Determine the [x, y] coordinate at the center of the cell enclosing the given text.  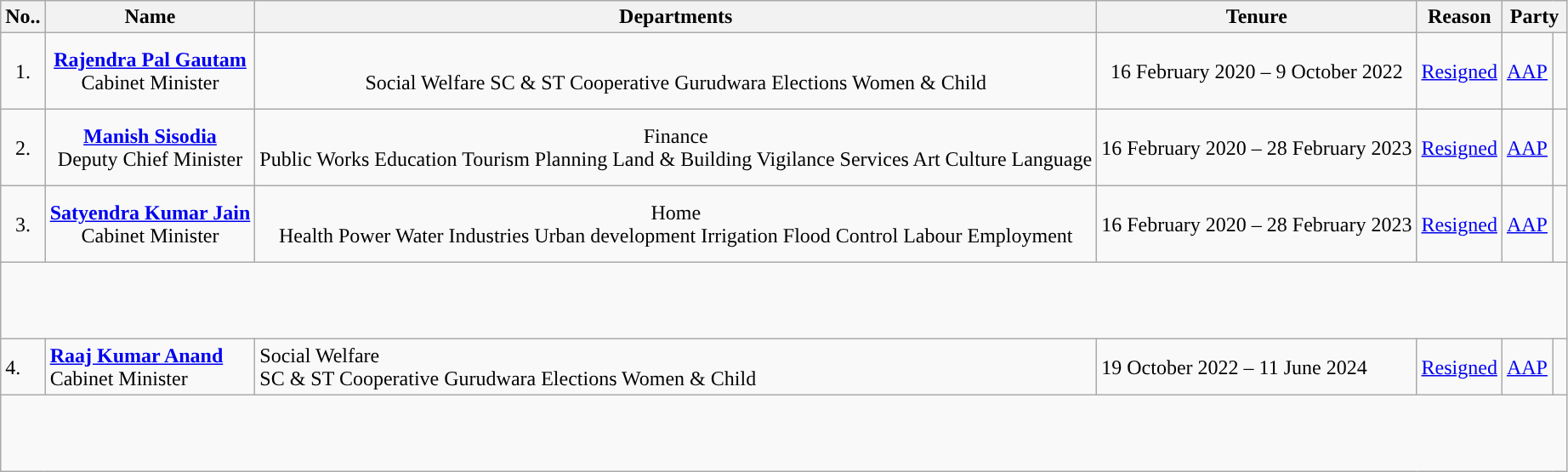
19 October 2022 – 11 June 2024 [1257, 367]
Raaj Kumar AnandCabinet Minister [150, 367]
Tenure [1257, 17]
Social WelfareSC & ST Cooperative Gurudwara Elections Women & Child [676, 367]
Social Welfare SC & ST Cooperative Gurudwara Elections Women & Child [676, 71]
1. [23, 71]
Reason [1459, 17]
Manish SisodiaDeputy Chief Minister [150, 148]
No.. [23, 17]
HomeHealth Power Water Industries Urban development Irrigation Flood Control Labour Employment [676, 225]
Departments [676, 17]
16 February 2020 – 9 October 2022 [1257, 71]
2. [23, 148]
Name [150, 17]
FinancePublic Works Education Tourism Planning Land & Building Vigilance Services Art Culture Language [676, 148]
Party [1534, 17]
Rajendra Pal GautamCabinet Minister [150, 71]
4. [23, 367]
3. [23, 225]
Satyendra Kumar JainCabinet Minister [150, 225]
